Return the (x, y) coordinate for the center point of the cell that contains the specified text.  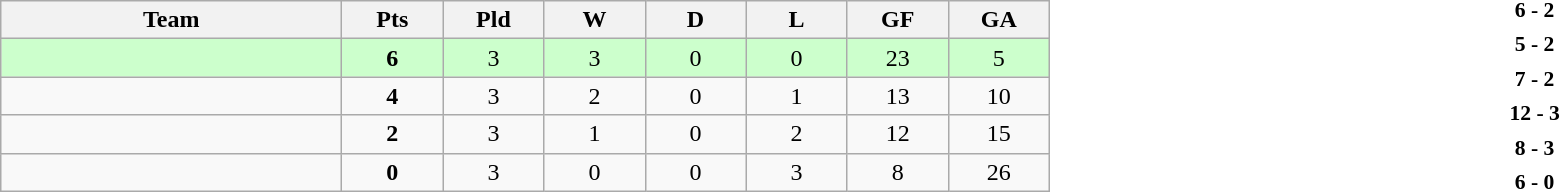
L (796, 20)
GA (998, 20)
Pld (494, 20)
26 (998, 172)
23 (898, 58)
Team (172, 20)
6 (392, 58)
12 (898, 134)
5 (998, 58)
GF (898, 20)
W (594, 20)
15 (998, 134)
8 (898, 172)
Pts (392, 20)
13 (898, 96)
4 (392, 96)
D (696, 20)
10 (998, 96)
